Return the [x, y] coordinate for the center point of the cell that contains the specified text.  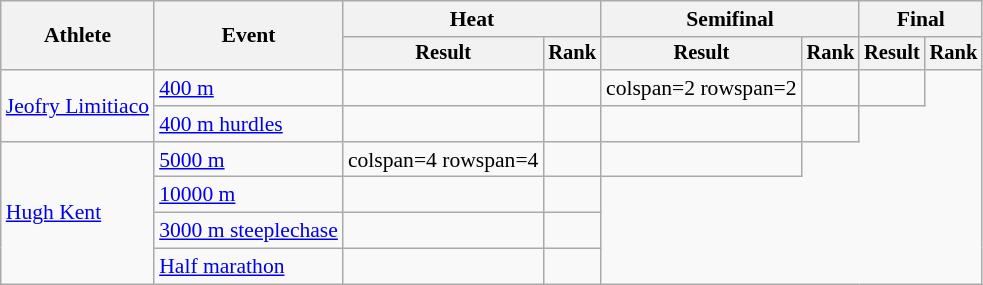
400 m hurdles [248, 124]
Heat [472, 19]
Half marathon [248, 267]
colspan=4 rowspan=4 [444, 160]
Jeofry Limitiaco [78, 106]
400 m [248, 88]
Athlete [78, 36]
3000 m steeplechase [248, 231]
Hugh Kent [78, 213]
Semifinal [730, 19]
5000 m [248, 160]
10000 m [248, 195]
Final [920, 19]
colspan=2 rowspan=2 [702, 88]
Event [248, 36]
